Locate the cell with the specified text and output its (x, y) center coordinate. 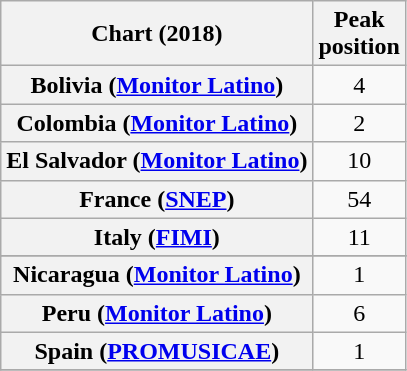
Nicaragua (Monitor Latino) (157, 275)
Italy (FIMI) (157, 237)
11 (359, 237)
Colombia (Monitor Latino) (157, 123)
Chart (2018) (157, 34)
France (SNEP) (157, 199)
Bolivia (Monitor Latino) (157, 85)
2 (359, 123)
6 (359, 313)
54 (359, 199)
4 (359, 85)
Spain (PROMUSICAE) (157, 351)
10 (359, 161)
El Salvador (Monitor Latino) (157, 161)
Peak position (359, 34)
Peru (Monitor Latino) (157, 313)
